Find where the given text appears and provide that cell's center as [x, y] coordinate. 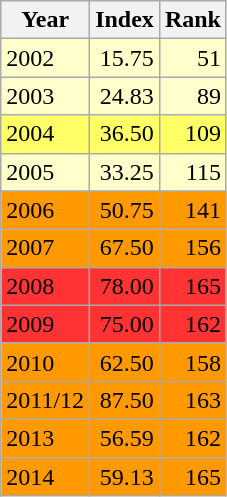
163 [192, 400]
59.13 [125, 477]
50.75 [125, 210]
2004 [46, 134]
36.50 [125, 134]
24.83 [125, 96]
2008 [46, 286]
2005 [46, 172]
56.59 [125, 438]
141 [192, 210]
Index [125, 20]
2009 [46, 324]
2010 [46, 362]
15.75 [125, 58]
Year [46, 20]
33.25 [125, 172]
109 [192, 134]
Rank [192, 20]
2013 [46, 438]
51 [192, 58]
2002 [46, 58]
2006 [46, 210]
75.00 [125, 324]
156 [192, 248]
158 [192, 362]
2014 [46, 477]
78.00 [125, 286]
67.50 [125, 248]
89 [192, 96]
62.50 [125, 362]
2007 [46, 248]
115 [192, 172]
87.50 [125, 400]
2011/12 [46, 400]
2003 [46, 96]
